Output the [X, Y] coordinate of the center of the cell containing the given text.  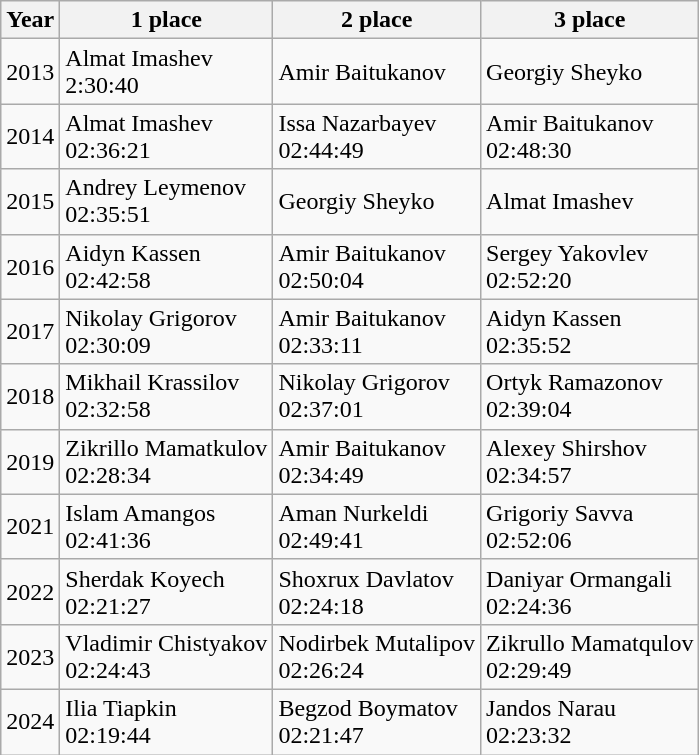
2021 [30, 526]
Zikrillo Mamatkulov02:28:34 [166, 462]
Amir Baitukanov [377, 72]
Nodirbek Mutalipov02:26:24 [377, 656]
Almat Imashev [590, 202]
Aman Nurkeldi02:49:41 [377, 526]
Issa Nazarbayev02:44:49 [377, 136]
Year [30, 20]
Amir Baitukanov02:50:04 [377, 266]
Andrey Leymenov02:35:51 [166, 202]
2017 [30, 332]
Almat Imashev02:36:21 [166, 136]
2019 [30, 462]
Vladimir Chistyakov02:24:43 [166, 656]
Amir Baitukanov02:33:11 [377, 332]
Ortyk Ramazonov02:39:04 [590, 396]
Zikrullo Mamatqulov02:29:49 [590, 656]
2014 [30, 136]
Grigoriy Savva02:52:06 [590, 526]
Sherdak Koyech02:21:27 [166, 592]
2016 [30, 266]
Aidyn Kassen02:42:58 [166, 266]
Begzod Boymatov02:21:47 [377, 722]
2015 [30, 202]
Sergey Yakovlev02:52:20 [590, 266]
2023 [30, 656]
Nikolay Grigorov02:37:01 [377, 396]
3 place [590, 20]
Jandos Narau02:23:32 [590, 722]
Shoxrux Davlatov02:24:18 [377, 592]
Daniyar Ormangali02:24:36 [590, 592]
Mikhail Krassilov02:32:58 [166, 396]
1 place [166, 20]
Almat Imashev2:30:40 [166, 72]
Nikolay Grigorov02:30:09 [166, 332]
2024 [30, 722]
Alexey Shirshov02:34:57 [590, 462]
2013 [30, 72]
2022 [30, 592]
Ilia Tiapkin02:19:44 [166, 722]
2 place [377, 20]
2018 [30, 396]
Amir Baitukanov02:48:30 [590, 136]
Aidyn Kassen02:35:52 [590, 332]
Islam Amangos02:41:36 [166, 526]
Amir Baitukanov02:34:49 [377, 462]
